Scan for the cell matching the given text and deliver its [x, y] coordinate at center. 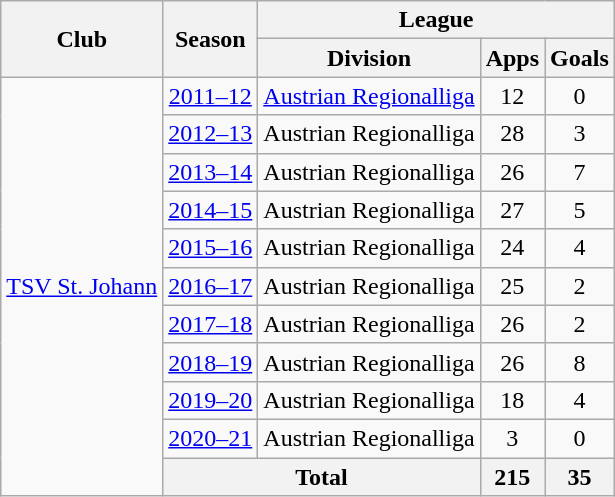
Season [210, 39]
2020–21 [210, 438]
Club [82, 39]
8 [580, 362]
35 [580, 477]
12 [512, 96]
Total [322, 477]
Division [369, 58]
5 [580, 210]
Goals [580, 58]
2013–14 [210, 172]
League [436, 20]
25 [512, 286]
215 [512, 477]
2015–16 [210, 248]
Apps [512, 58]
28 [512, 134]
27 [512, 210]
2016–17 [210, 286]
2011–12 [210, 96]
TSV St. Johann [82, 286]
2018–19 [210, 362]
2017–18 [210, 324]
24 [512, 248]
2014–15 [210, 210]
2019–20 [210, 400]
2012–13 [210, 134]
18 [512, 400]
7 [580, 172]
